Scan for the cell matching the given text and deliver its [X, Y] coordinate at center. 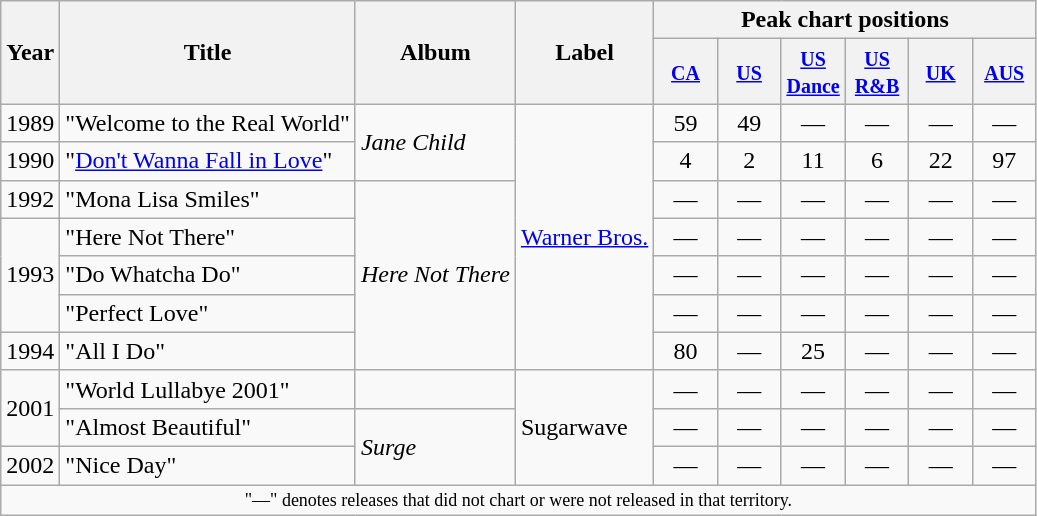
US Dance [813, 72]
"Perfect Love" [208, 313]
59 [686, 123]
1990 [30, 161]
"Mona Lisa Smiles" [208, 199]
"Here Not There" [208, 237]
11 [813, 161]
Warner Bros. [584, 237]
Year [30, 52]
US R&B [877, 72]
Sugarwave [584, 427]
Album [435, 52]
2 [749, 161]
97 [1004, 161]
"Almost Beautiful" [208, 427]
80 [686, 351]
1992 [30, 199]
22 [941, 161]
Label [584, 52]
"Do Whatcha Do" [208, 275]
"Nice Day" [208, 465]
Peak chart positions [845, 20]
6 [877, 161]
US [749, 72]
"Don't Wanna Fall in Love" [208, 161]
2001 [30, 408]
Here Not There [435, 275]
25 [813, 351]
1989 [30, 123]
49 [749, 123]
Jane Child [435, 142]
Title [208, 52]
Surge [435, 446]
CA [686, 72]
UK [941, 72]
"Welcome to the Real World" [208, 123]
"World Lullabye 2001" [208, 389]
2002 [30, 465]
"All I Do" [208, 351]
AUS [1004, 72]
1994 [30, 351]
"—" denotes releases that did not chart or were not released in that territory. [518, 500]
4 [686, 161]
1993 [30, 275]
